Search for the cell housing the specified text and yield its [X, Y] center coordinate. 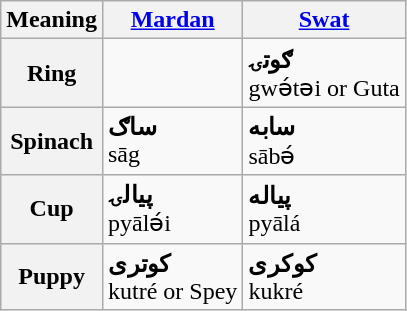
Puppy [52, 276]
پيالۍpyālə́i [172, 209]
سابهsābə́ [324, 141]
کوکریkukré [324, 276]
پيالهpyālá [324, 209]
ساګsāg [172, 141]
Cup [52, 209]
ګوتۍgwə́təi or Guta [324, 73]
Mardan [172, 20]
کوتریkutré or Spey [172, 276]
Spinach [52, 141]
Ring [52, 73]
Swat [324, 20]
Meaning [52, 20]
